Find where the given text appears and provide that cell's center as (x, y) coordinate. 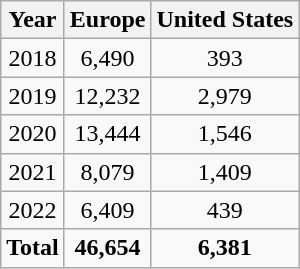
6,490 (108, 58)
6,409 (108, 210)
2,979 (225, 96)
2020 (33, 134)
12,232 (108, 96)
2018 (33, 58)
2019 (33, 96)
46,654 (108, 248)
Europe (108, 20)
8,079 (108, 172)
439 (225, 210)
2021 (33, 172)
Year (33, 20)
2022 (33, 210)
1,546 (225, 134)
1,409 (225, 172)
United States (225, 20)
13,444 (108, 134)
Total (33, 248)
393 (225, 58)
6,381 (225, 248)
